From the cell containing the given text, extract its center point as [x, y] coordinate. 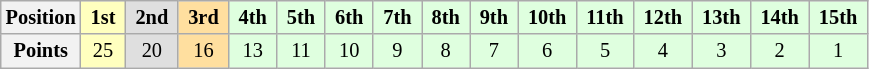
4 [663, 51]
16 [203, 51]
6th [349, 17]
11th [604, 17]
Position [41, 17]
9th [494, 17]
11 [301, 51]
8 [446, 51]
13th [721, 17]
13 [253, 51]
1st [104, 17]
25 [104, 51]
7th [397, 17]
4th [253, 17]
2nd [152, 17]
14th [779, 17]
Points [41, 51]
15th [838, 17]
10th [547, 17]
6 [547, 51]
12th [663, 17]
7 [494, 51]
5 [604, 51]
5th [301, 17]
10 [349, 51]
20 [152, 51]
2 [779, 51]
9 [397, 51]
3 [721, 51]
1 [838, 51]
8th [446, 17]
3rd [203, 17]
